Locate the cell with the specified text and output its (X, Y) center coordinate. 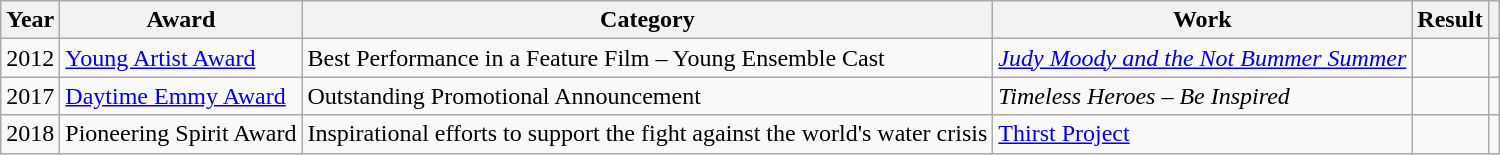
Result (1450, 20)
Category (648, 20)
Daytime Emmy Award (181, 96)
2017 (30, 96)
Work (1202, 20)
Young Artist Award (181, 58)
2018 (30, 134)
Best Performance in a Feature Film – Young Ensemble Cast (648, 58)
Thirst Project (1202, 134)
Timeless Heroes – Be Inspired (1202, 96)
2012 (30, 58)
Inspirational efforts to support the fight against the world's water crisis (648, 134)
Outstanding Promotional Announcement (648, 96)
Award (181, 20)
Pioneering Spirit Award (181, 134)
Year (30, 20)
Judy Moody and the Not Bummer Summer (1202, 58)
